Return the [X, Y] coordinate for the center point of the cell that contains the specified text.  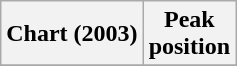
Peakposition [189, 34]
Chart (2003) [72, 34]
